Extract the (X, Y) coordinate from the center of the cell holding the provided text.  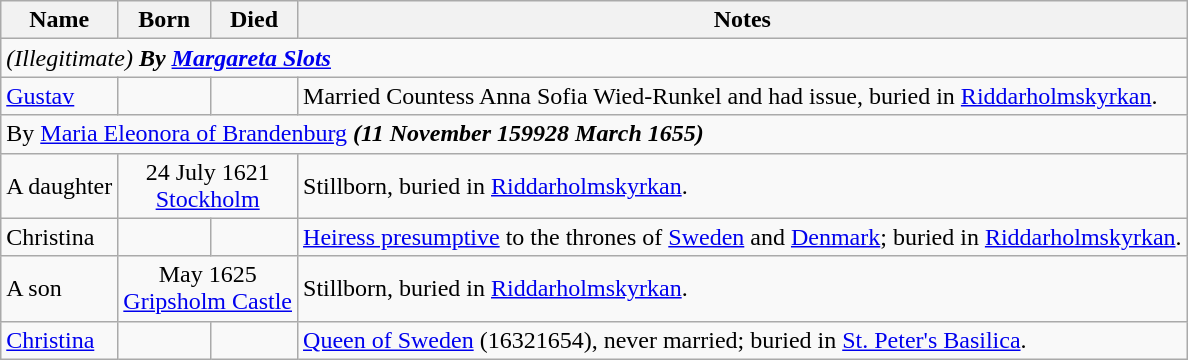
A daughter (60, 186)
24 July 1621Stockholm (208, 186)
Name (60, 20)
By Maria Eleonora of Brandenburg (11 November 159928 March 1655) (594, 134)
Gustav (60, 96)
(Illegitimate) By Margareta Slots (594, 58)
Born (164, 20)
Married Countess Anna Sofia Wied-Runkel and had issue, buried in Riddarholmskyrkan. (743, 96)
A son (60, 288)
Heiress presumptive to the thrones of Sweden and Denmark; buried in Riddarholmskyrkan. (743, 237)
Queen of Sweden (16321654), never married; buried in St. Peter's Basilica. (743, 340)
May 1625Gripsholm Castle (208, 288)
Died (254, 20)
Notes (743, 20)
